For the text-containing cell, return its midpoint in [X, Y] coordinate format. 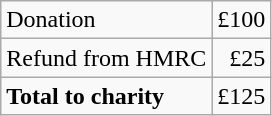
£125 [242, 96]
Donation [106, 20]
Refund from HMRC [106, 58]
£25 [242, 58]
£100 [242, 20]
Total to charity [106, 96]
